Capture the cell that displays the provided text and extract its (x, y) central coordinate. 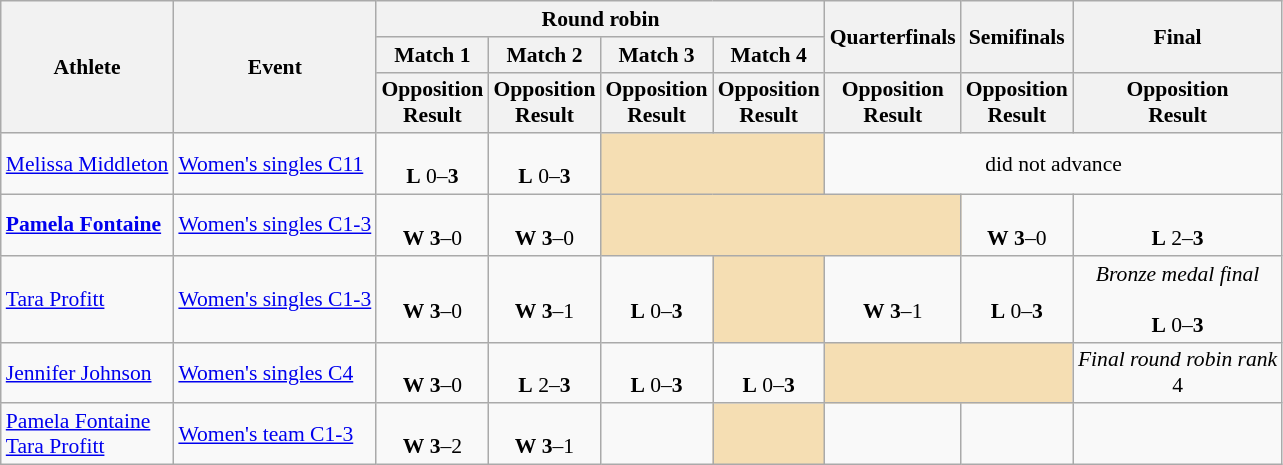
Women's singles C4 (274, 372)
Match 4 (769, 55)
Round robin (600, 19)
Event (274, 67)
Melissa Middleton (88, 164)
W 3–2 (432, 434)
Jennifer Johnson (88, 372)
Tara Profitt (88, 300)
Match 1 (432, 55)
Quarterfinals (893, 36)
Women's singles C11 (274, 164)
Final round robin rank4 (1178, 372)
Semifinals (1017, 36)
did not advance (1054, 164)
Bronze medal finalL 0–3 (1178, 300)
Match 2 (544, 55)
Match 3 (657, 55)
Women's team C1-3 (274, 434)
Final (1178, 36)
Athlete (88, 67)
Pamela FontaineTara Profitt (88, 434)
Pamela Fontaine (88, 226)
